Capture the cell that displays the provided text and extract its (x, y) central coordinate. 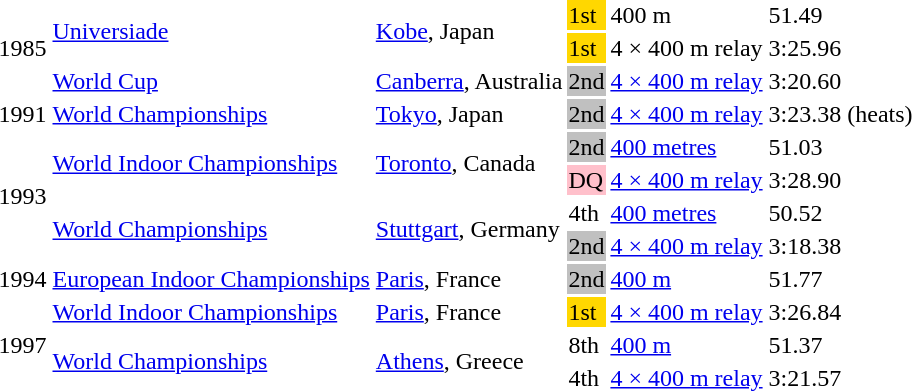
Toronto, Canada (469, 164)
Universiade (211, 32)
European Indoor Championships (211, 279)
Kobe, Japan (469, 32)
Canberra, Australia (469, 81)
8th (586, 345)
Tokyo, Japan (469, 114)
4th (586, 213)
Stuttgart, Germany (469, 230)
World Cup (211, 81)
DQ (586, 180)
